Return the [X, Y] coordinate for the center point of the cell that contains the specified text.  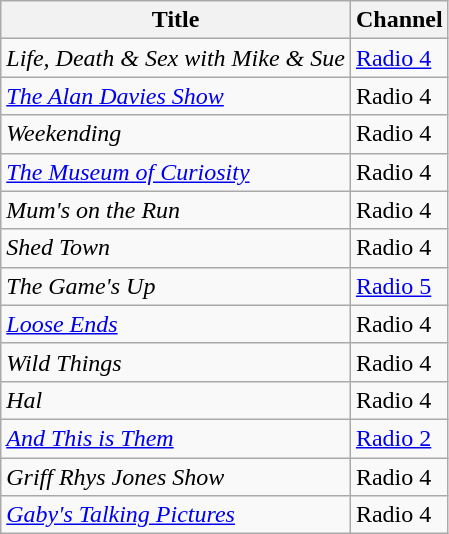
Griff Rhys Jones Show [176, 477]
Title [176, 20]
Radio 2 [399, 438]
The Alan Davies Show [176, 96]
Gaby's Talking Pictures [176, 515]
Channel [399, 20]
Hal [176, 400]
Wild Things [176, 362]
And This is Them [176, 438]
The Game's Up [176, 286]
The Museum of Curiosity [176, 172]
Shed Town [176, 248]
Mum's on the Run [176, 210]
Weekending [176, 134]
Loose Ends [176, 324]
Life, Death & Sex with Mike & Sue [176, 58]
Radio 5 [399, 286]
